Search for the cell housing the specified text and yield its [x, y] center coordinate. 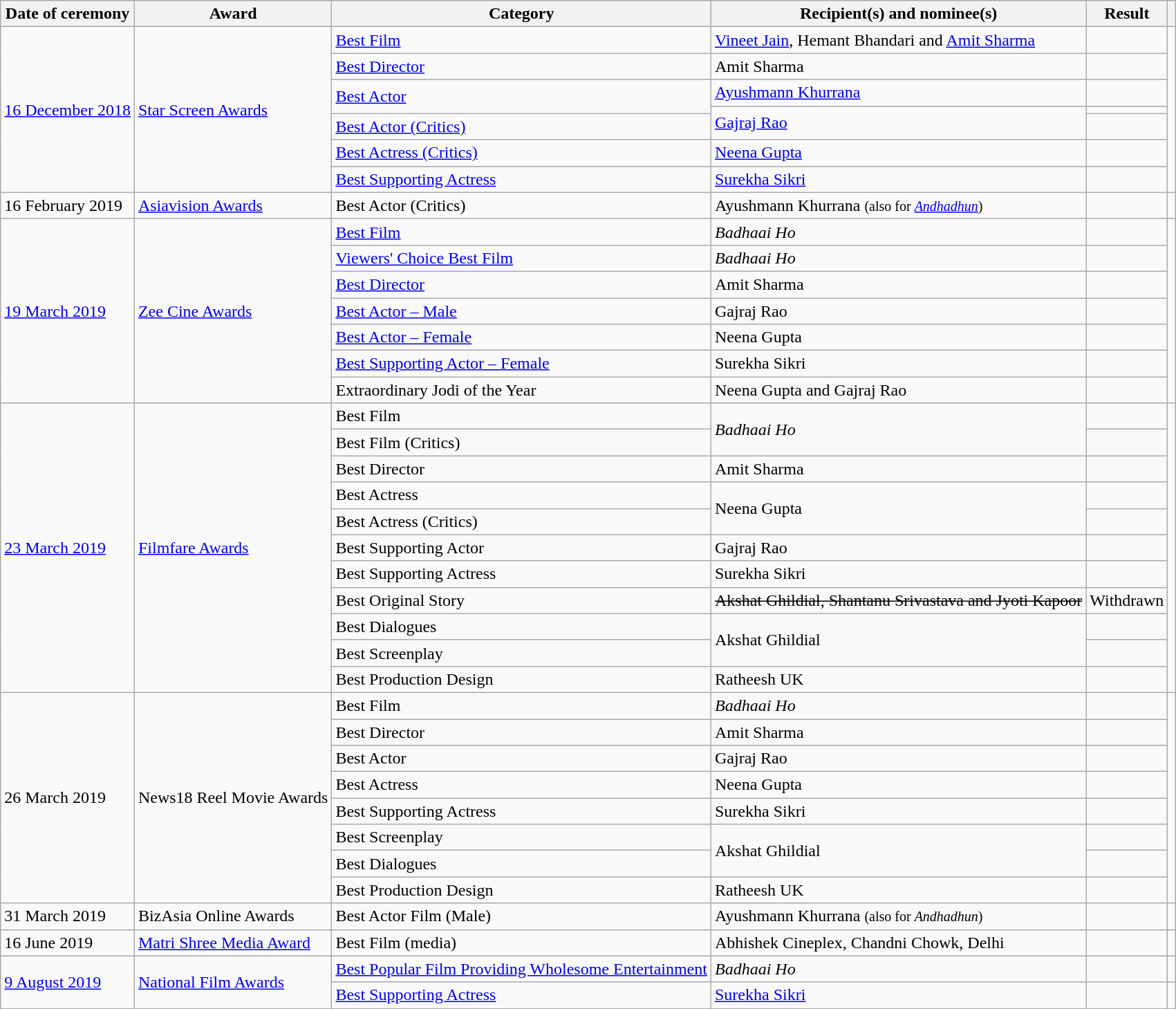
Withdrawn [1127, 600]
Matri Shree Media Award [232, 943]
26 March 2019 [68, 797]
Vineet Jain, Hemant Bhandari and Amit Sharma [898, 40]
News18 Reel Movie Awards [232, 797]
Ayushmann Khurrana [898, 93]
Best Supporting Actor – Female [521, 364]
9 August 2019 [68, 982]
Neena Gupta and Gajraj Rao [898, 390]
Best Popular Film Providing Wholesome Entertainment [521, 969]
BizAsia Online Awards [232, 916]
Abhishek Cineplex, Chandni Chowk, Delhi [898, 943]
Akshat Ghildial, Shantanu Srivastava and Jyoti Kapoor [898, 600]
Best Original Story [521, 600]
16 February 2019 [68, 205]
Best Film (Critics) [521, 443]
Recipient(s) and nominee(s) [898, 14]
Extraordinary Jodi of the Year [521, 390]
Zee Cine Awards [232, 311]
Filmfare Awards [232, 548]
National Film Awards [232, 982]
Best Supporting Actor [521, 548]
Best Film (media) [521, 943]
23 March 2019 [68, 548]
Result [1127, 14]
Award [232, 14]
Star Screen Awards [232, 109]
16 June 2019 [68, 943]
31 March 2019 [68, 916]
19 March 2019 [68, 311]
Best Actor – Male [521, 311]
Viewers' Choice Best Film [521, 258]
Best Actor Film (Male) [521, 916]
Category [521, 14]
Asiavision Awards [232, 205]
Date of ceremony [68, 14]
16 December 2018 [68, 109]
Best Actor – Female [521, 337]
